Scan for the cell matching the given text and deliver its [x, y] coordinate at center. 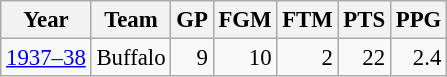
Buffalo [131, 58]
Team [131, 20]
22 [364, 58]
FGM [245, 20]
GP [192, 20]
2 [308, 58]
PTS [364, 20]
Year [46, 20]
PPG [418, 20]
10 [245, 58]
9 [192, 58]
1937–38 [46, 58]
2.4 [418, 58]
FTM [308, 20]
